Locate the cell with the specified text and output its (x, y) center coordinate. 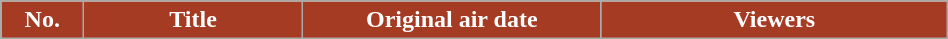
No. (42, 20)
Viewers (774, 20)
Title (193, 20)
Original air date (452, 20)
